Search for the cell housing the specified text and yield its [x, y] center coordinate. 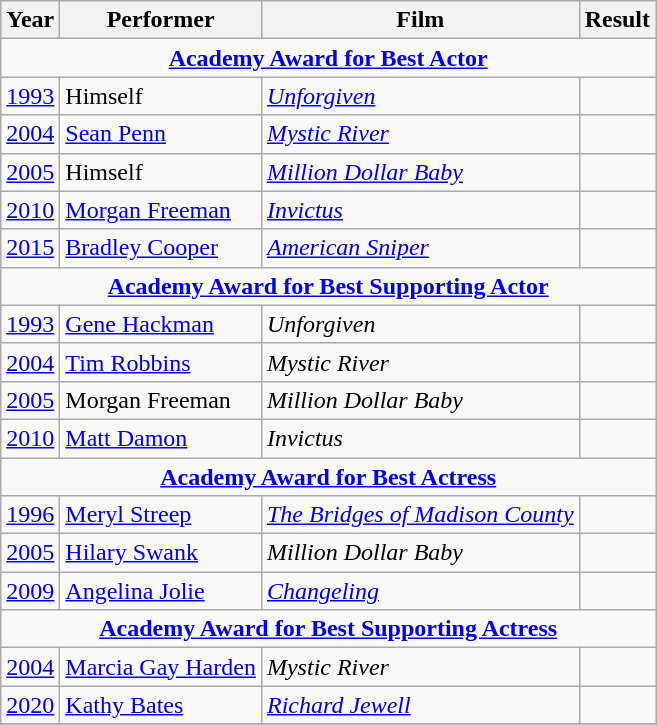
Marcia Gay Harden [161, 667]
2020 [30, 705]
Academy Award for Best Supporting Actor [328, 286]
Academy Award for Best Actress [328, 477]
Richard Jewell [420, 705]
2009 [30, 591]
Meryl Streep [161, 515]
Performer [161, 20]
Film [420, 20]
Gene Hackman [161, 324]
Academy Award for Best Supporting Actress [328, 629]
Bradley Cooper [161, 248]
American Sniper [420, 248]
Hilary Swank [161, 553]
Matt Damon [161, 438]
Academy Award for Best Actor [328, 58]
Kathy Bates [161, 705]
Tim Robbins [161, 362]
Angelina Jolie [161, 591]
Year [30, 20]
Changeling [420, 591]
1996 [30, 515]
Sean Penn [161, 134]
Result [617, 20]
The Bridges of Madison County [420, 515]
2015 [30, 248]
